From the cell containing the given text, extract its center point as [X, Y] coordinate. 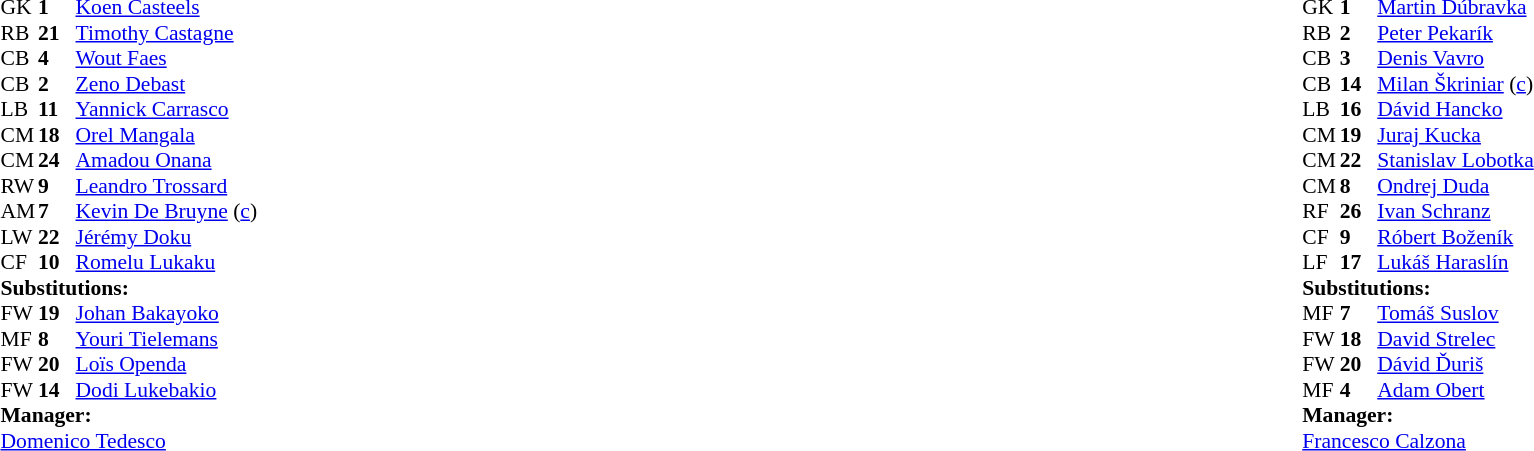
Leandro Trossard [167, 186]
Orel Mangala [167, 135]
17 [1359, 263]
RW [19, 186]
Loïs Openda [167, 365]
10 [57, 263]
Stanislav Lobotka [1455, 161]
Dávid Ďuriš [1455, 365]
21 [57, 33]
Wout Faes [167, 59]
Ivan Schranz [1455, 211]
Ondrej Duda [1455, 186]
Róbert Boženík [1455, 237]
Dávid Hancko [1455, 109]
AM [19, 211]
Romelu Lukaku [167, 263]
Juraj Kucka [1455, 135]
David Strelec [1455, 339]
Adam Obert [1455, 390]
Amadou Onana [167, 161]
Timothy Castagne [167, 33]
26 [1359, 211]
16 [1359, 109]
24 [57, 161]
Tomáš Suslov [1455, 313]
Milan Škriniar (c) [1455, 84]
Denis Vavro [1455, 59]
Zeno Debast [167, 84]
11 [57, 109]
Youri Tielemans [167, 339]
LW [19, 237]
3 [1359, 59]
Peter Pekarík [1455, 33]
Yannick Carrasco [167, 109]
Johan Bakayoko [167, 313]
Jérémy Doku [167, 237]
LF [1321, 263]
Kevin De Bruyne (c) [167, 211]
RF [1321, 211]
Dodi Lukebakio [167, 390]
Lukáš Haraslín [1455, 263]
